Provide the [X, Y] coordinate of the cell's center where the given text is located.  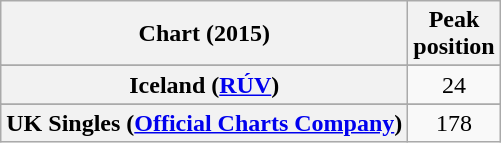
24 [454, 85]
Peakposition [454, 34]
Iceland (RÚV) [204, 85]
UK Singles (Official Charts Company) [204, 123]
Chart (2015) [204, 34]
178 [454, 123]
